Return the (X, Y) coordinate for the center point of the cell that contains the specified text.  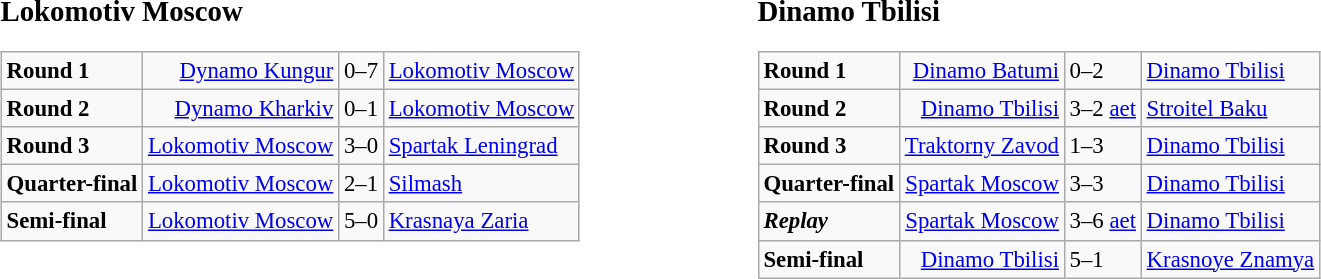
3–0 (362, 146)
3–3 (1102, 184)
Traktorny Zavod (982, 146)
3–6 aet (1102, 221)
0–2 (1102, 71)
0–1 (362, 109)
Replay (828, 221)
3–2 aet (1102, 109)
2–1 (362, 184)
Krasnaya Zaria (481, 221)
Spartak Leningrad (481, 146)
Silmash (481, 184)
Stroitel Baku (1230, 109)
Dinamo Batumi (982, 71)
0–7 (362, 71)
5–1 (1102, 259)
1–3 (1102, 146)
Dynamo Kharkiv (241, 109)
Krasnoye Znamya (1230, 259)
Dynamo Kungur (241, 71)
5–0 (362, 221)
